Provide the [X, Y] coordinate of the cell's center where the given text is located.  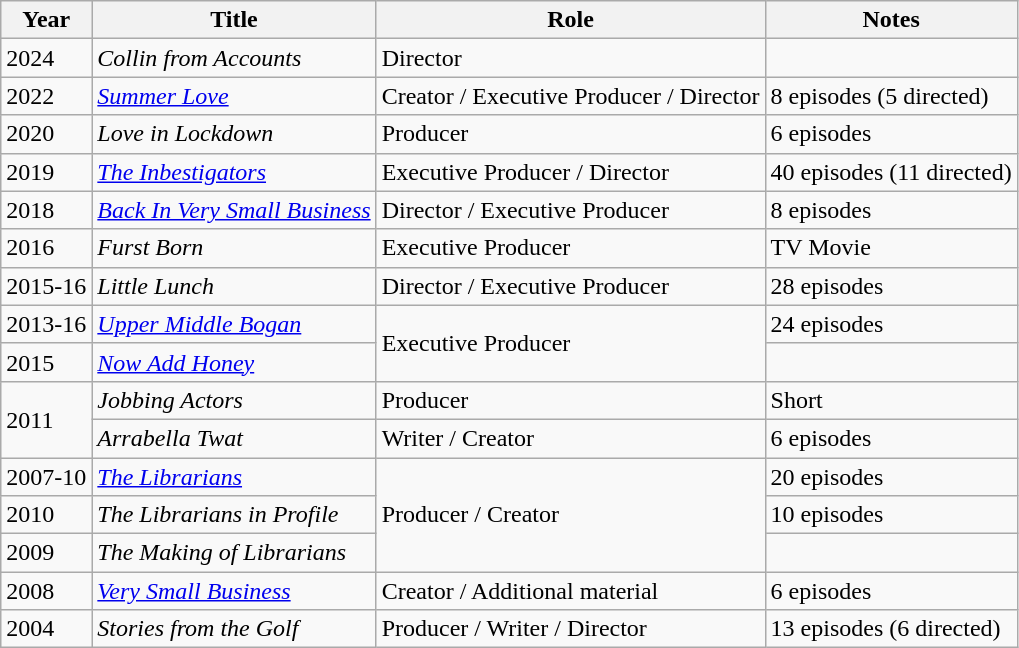
8 episodes (5 directed) [891, 96]
2010 [46, 515]
Arrabella Twat [234, 438]
20 episodes [891, 477]
The Librarians in Profile [234, 515]
2011 [46, 419]
2015-16 [46, 286]
Creator / Executive Producer / Director [570, 96]
8 episodes [891, 210]
Year [46, 20]
2007-10 [46, 477]
TV Movie [891, 248]
The Inbestigators [234, 172]
Executive Producer / Director [570, 172]
2013-16 [46, 324]
13 episodes (6 directed) [891, 629]
Furst Born [234, 248]
2024 [46, 58]
Creator / Additional material [570, 591]
Very Small Business [234, 591]
2020 [46, 134]
2008 [46, 591]
Back In Very Small Business [234, 210]
10 episodes [891, 515]
Writer / Creator [570, 438]
24 episodes [891, 324]
2016 [46, 248]
Little Lunch [234, 286]
The Making of Librarians [234, 553]
Short [891, 400]
Producer / Writer / Director [570, 629]
2004 [46, 629]
40 episodes (11 directed) [891, 172]
Director [570, 58]
Now Add Honey [234, 362]
Upper Middle Bogan [234, 324]
2019 [46, 172]
2009 [46, 553]
Collin from Accounts [234, 58]
Love in Lockdown [234, 134]
Summer Love [234, 96]
Title [234, 20]
Stories from the Golf [234, 629]
The Librarians [234, 477]
2018 [46, 210]
Producer / Creator [570, 515]
Role [570, 20]
28 episodes [891, 286]
Jobbing Actors [234, 400]
Notes [891, 20]
2015 [46, 362]
2022 [46, 96]
